Locate the cell with the specified text and output its (x, y) center coordinate. 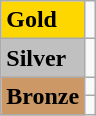
Gold (43, 20)
Silver (43, 58)
Bronze (43, 96)
